From the cell containing the given text, extract its center point as [x, y] coordinate. 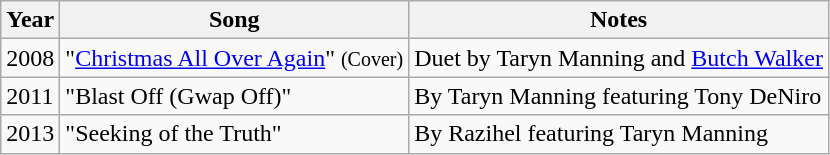
By Razihel featuring Taryn Manning [619, 134]
2011 [30, 96]
2008 [30, 58]
"Seeking of the Truth" [234, 134]
Song [234, 20]
By Taryn Manning featuring Tony DeNiro [619, 96]
Notes [619, 20]
Duet by Taryn Manning and Butch Walker [619, 58]
"Blast Off (Gwap Off)" [234, 96]
"Christmas All Over Again" (Cover) [234, 58]
2013 [30, 134]
Year [30, 20]
